Scan for the cell matching the given text and deliver its [x, y] coordinate at center. 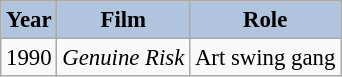
Genuine Risk [124, 58]
1990 [29, 58]
Year [29, 20]
Role [266, 20]
Art swing gang [266, 58]
Film [124, 20]
